Identify which cell holds the provided text, then report its [X, Y] central coordinate. 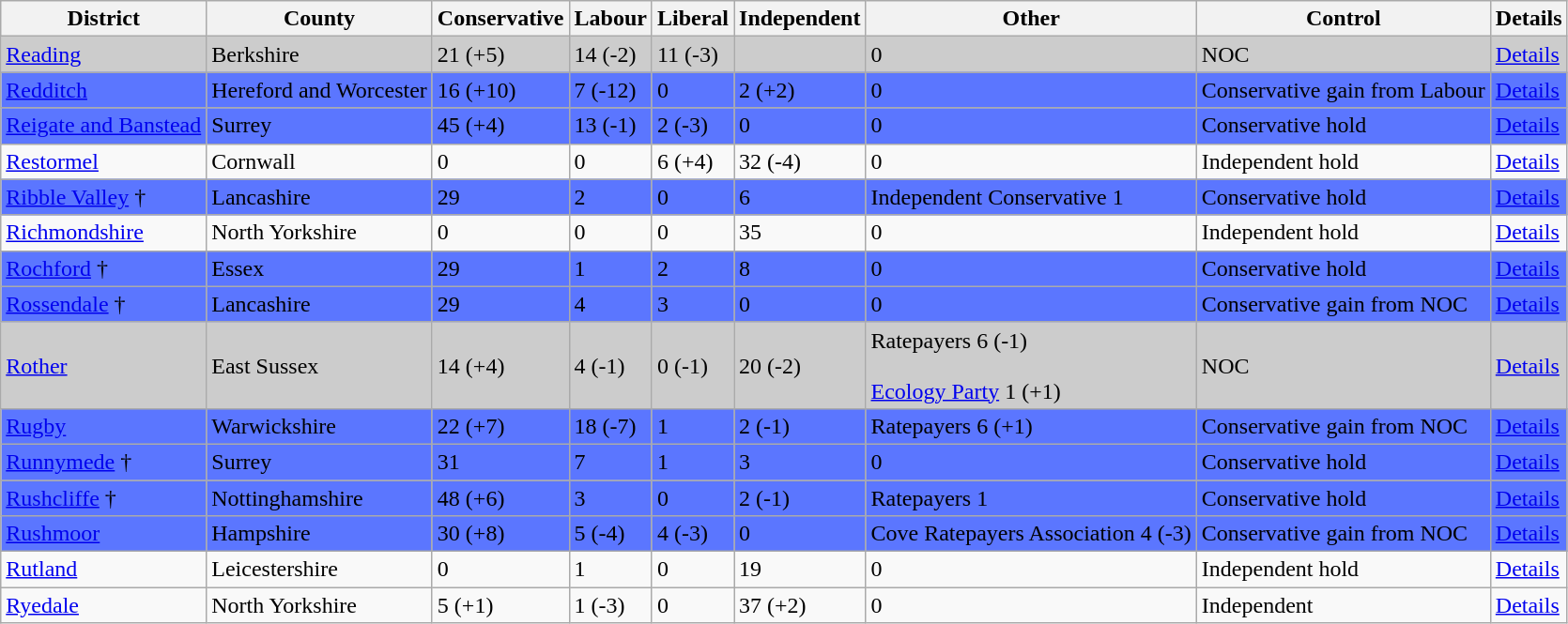
Reading [103, 54]
East Sussex [319, 365]
Leicestershire [319, 570]
Cornwall [319, 161]
Ratepayers 1 [1031, 498]
Other [1031, 19]
Ratepayers 6 (-1)Ecology Party 1 (+1) [1031, 365]
6 [800, 197]
Rother [103, 365]
13 (-1) [610, 126]
Berkshire [319, 54]
2 (-3) [693, 126]
45 (+4) [500, 126]
Ribble Valley † [103, 197]
7 [610, 462]
20 (-2) [800, 365]
35 [800, 233]
Rossendale † [103, 304]
8 [800, 268]
21 (+5) [500, 54]
7 (-12) [610, 90]
4 (-3) [693, 534]
Ryedale [103, 605]
37 (+2) [800, 605]
11 (-3) [693, 54]
Rugby [103, 426]
District [103, 19]
Hampshire [319, 534]
31 [500, 462]
5 (+1) [500, 605]
Richmondshire [103, 233]
14 (-2) [610, 54]
Rushmoor [103, 534]
Liberal [693, 19]
Rushcliffe † [103, 498]
4 [610, 304]
2 (+2) [800, 90]
16 (+10) [500, 90]
18 (-7) [610, 426]
Cove Ratepayers Association 4 (-3) [1031, 534]
Control [1343, 19]
4 (-1) [610, 365]
Warwickshire [319, 426]
County [319, 19]
Hereford and Worcester [319, 90]
19 [800, 570]
30 (+8) [500, 534]
32 (-4) [800, 161]
Independent Conservative 1 [1031, 197]
Runnymede † [103, 462]
48 (+6) [500, 498]
0 (-1) [693, 365]
Rochford † [103, 268]
14 (+4) [500, 365]
Redditch [103, 90]
1 (-3) [610, 605]
6 (+4) [693, 161]
Rutland [103, 570]
Reigate and Banstead [103, 126]
Restormel [103, 161]
Essex [319, 268]
5 (-4) [610, 534]
Nottinghamshire [319, 498]
Ratepayers 6 (+1) [1031, 426]
Conservative gain from Labour [1343, 90]
22 (+7) [500, 426]
Labour [610, 19]
Conservative [500, 19]
